Provide the (X, Y) coordinate of the cell's center where the given text is located.  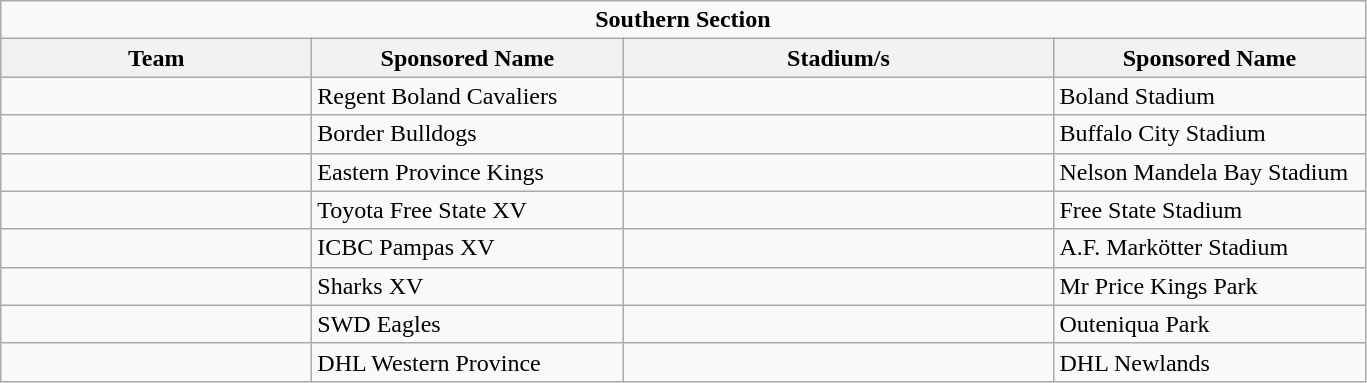
Nelson Mandela Bay Stadium (1210, 172)
SWD Eagles (468, 324)
Sharks XV (468, 286)
DHL Newlands (1210, 362)
Border Bulldogs (468, 134)
Southern Section (683, 20)
Boland Stadium (1210, 96)
Stadium/s (838, 58)
Free State Stadium (1210, 210)
Buffalo City Stadium (1210, 134)
Regent Boland Cavaliers (468, 96)
Toyota Free State XV (468, 210)
Eastern Province Kings (468, 172)
A.F. Markötter Stadium (1210, 248)
ICBC Pampas XV (468, 248)
DHL Western Province (468, 362)
Outeniqua Park (1210, 324)
Team (156, 58)
Mr Price Kings Park (1210, 286)
